Determine the (X, Y) coordinate at the center of the cell enclosing the given text.  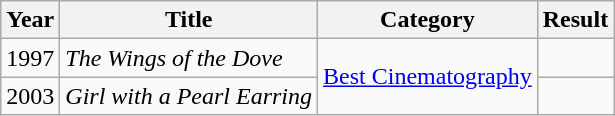
Category (428, 20)
2003 (30, 96)
Year (30, 20)
Girl with a Pearl Earring (189, 96)
Result (575, 20)
Title (189, 20)
The Wings of the Dove (189, 58)
1997 (30, 58)
Best Cinematography (428, 77)
